Provide the (x, y) coordinate of the cell's center where the given text is located.  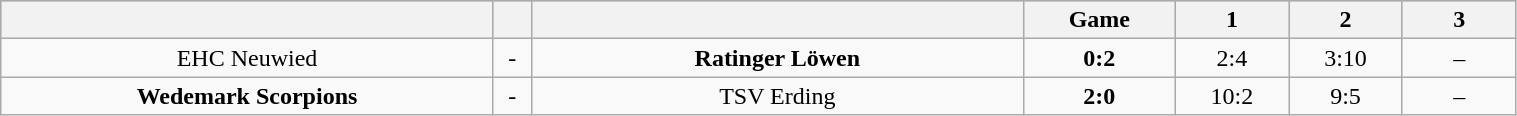
0:2 (1100, 58)
2:4 (1232, 58)
Wedemark Scorpions (247, 96)
3 (1459, 20)
TSV Erding (777, 96)
Ratinger Löwen (777, 58)
10:2 (1232, 96)
Game (1100, 20)
1 (1232, 20)
EHC Neuwied (247, 58)
2 (1346, 20)
9:5 (1346, 96)
3:10 (1346, 58)
2:0 (1100, 96)
